Return the [X, Y] coordinate for the center point of the cell that contains the specified text.  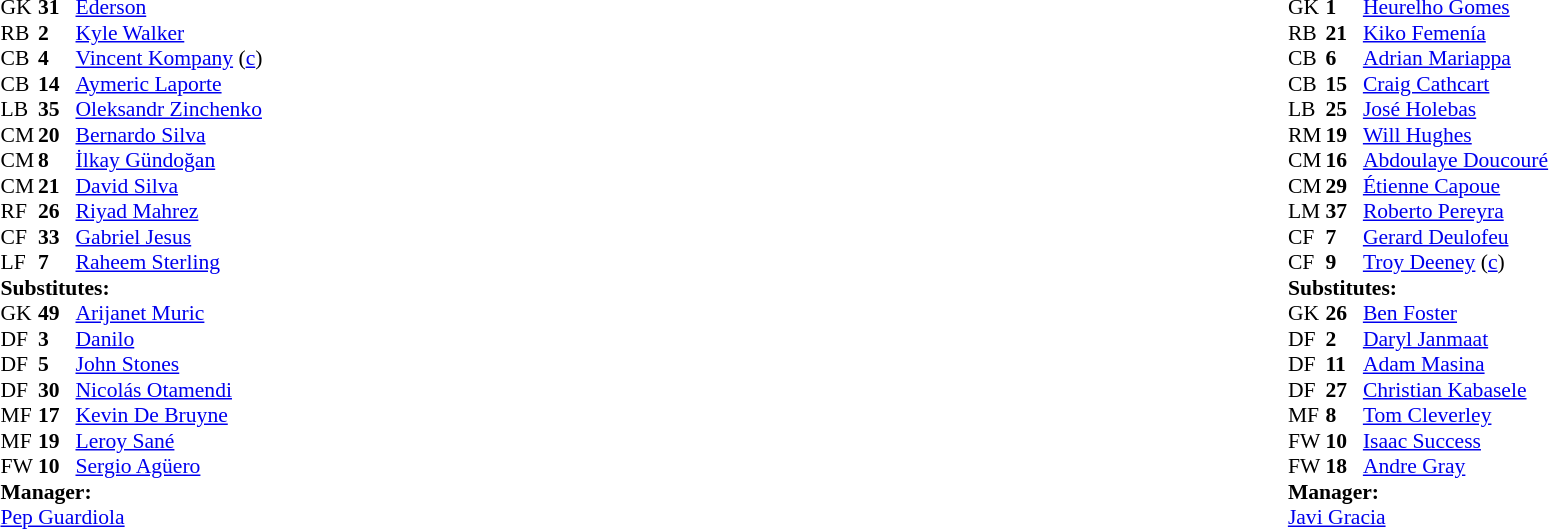
Arijanet Muric [170, 313]
Abdoulaye Doucouré [1456, 161]
Troy Deeney (c) [1456, 263]
Tom Cleverley [1456, 415]
Oleksandr Zinchenko [170, 109]
Adam Masina [1456, 365]
Gerard Deulofeu [1456, 237]
Danilo [170, 339]
LF [19, 263]
Roberto Pereyra [1456, 211]
Sergio Agüero [170, 467]
27 [1344, 390]
Isaac Success [1456, 441]
Gabriel Jesus [170, 237]
RF [19, 211]
25 [1344, 109]
LM [1307, 211]
6 [1344, 59]
David Silva [170, 186]
José Holebas [1456, 109]
29 [1344, 186]
33 [57, 237]
30 [57, 390]
John Stones [170, 365]
37 [1344, 211]
Craig Cathcart [1456, 84]
RM [1307, 135]
11 [1344, 365]
4 [57, 59]
Vincent Kompany (c) [170, 59]
Will Hughes [1456, 135]
Riyad Mahrez [170, 211]
İlkay Gündoğan [170, 161]
Aymeric Laporte [170, 84]
Raheem Sterling [170, 263]
20 [57, 135]
Kevin De Bruyne [170, 415]
15 [1344, 84]
Kyle Walker [170, 33]
35 [57, 109]
Kiko Femenía [1456, 33]
Nicolás Otamendi [170, 390]
18 [1344, 467]
49 [57, 313]
Daryl Janmaat [1456, 339]
9 [1344, 263]
5 [57, 365]
Adrian Mariappa [1456, 59]
17 [57, 415]
16 [1344, 161]
Étienne Capoue [1456, 186]
3 [57, 339]
Bernardo Silva [170, 135]
Ben Foster [1456, 313]
Andre Gray [1456, 467]
Christian Kabasele [1456, 390]
Leroy Sané [170, 441]
14 [57, 84]
